Find where the given text appears and provide that cell's center as (x, y) coordinate. 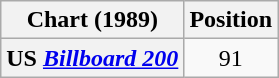
Chart (1989) (92, 20)
US Billboard 200 (92, 58)
91 (231, 58)
Position (231, 20)
